For the text-containing cell, return its midpoint in [x, y] coordinate format. 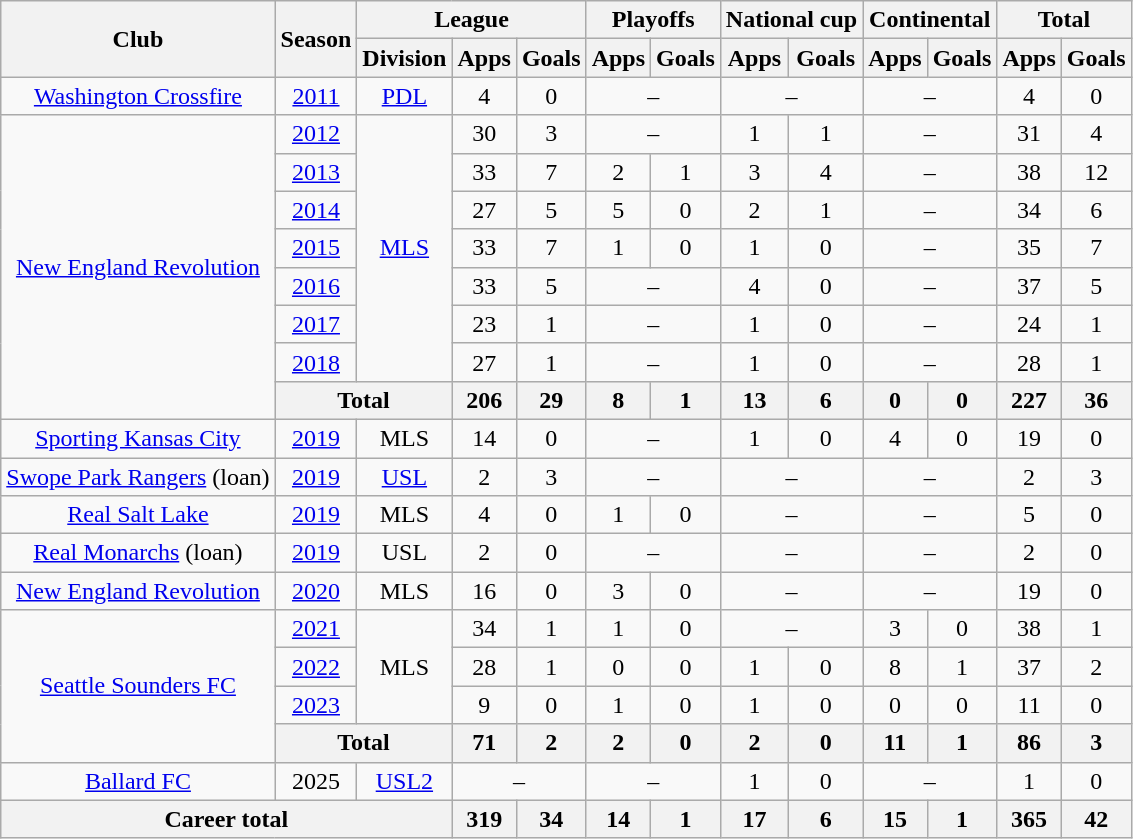
Sporting Kansas City [138, 438]
Season [316, 39]
23 [484, 324]
Real Salt Lake [138, 515]
2014 [316, 210]
Playoffs [653, 20]
Career total [226, 819]
Ballard FC [138, 781]
Seattle Sounders FC [138, 686]
PDL [404, 96]
86 [1029, 743]
2022 [316, 667]
42 [1096, 819]
2020 [316, 591]
National cup [791, 20]
Washington Crossfire [138, 96]
2017 [316, 324]
319 [484, 819]
71 [484, 743]
36 [1096, 400]
Club [138, 39]
15 [895, 819]
Continental [930, 20]
2025 [316, 781]
30 [484, 134]
16 [484, 591]
USL2 [404, 781]
League [472, 20]
9 [484, 705]
13 [754, 400]
227 [1029, 400]
206 [484, 400]
2018 [316, 362]
2013 [316, 172]
29 [551, 400]
2011 [316, 96]
Division [404, 58]
2023 [316, 705]
31 [1029, 134]
24 [1029, 324]
2021 [316, 629]
Real Monarchs (loan) [138, 553]
2015 [316, 248]
35 [1029, 248]
365 [1029, 819]
Swope Park Rangers (loan) [138, 477]
2012 [316, 134]
2016 [316, 286]
12 [1096, 172]
17 [754, 819]
